Detect which cell encompasses the target text, then output its (X, Y) center coordinate. 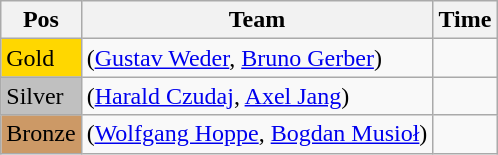
Bronze (41, 134)
Time (465, 20)
Pos (41, 20)
(Gustav Weder, Bruno Gerber) (257, 58)
(Harald Czudaj, Axel Jang) (257, 96)
Silver (41, 96)
(Wolfgang Hoppe, Bogdan Musioł) (257, 134)
Team (257, 20)
Gold (41, 58)
